Search for the cell housing the specified text and yield its (x, y) center coordinate. 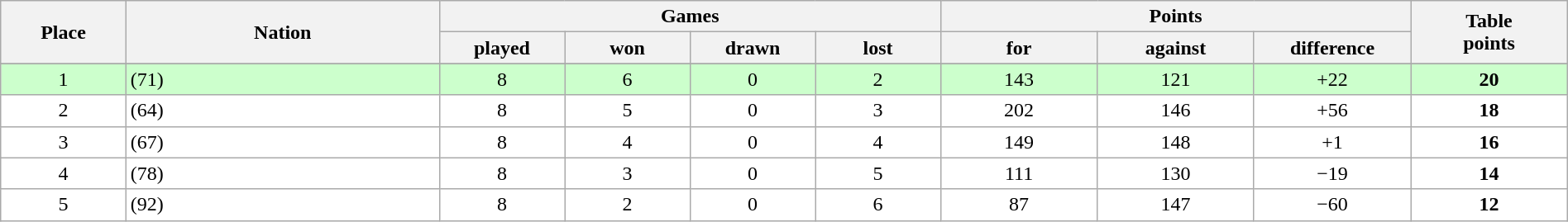
148 (1176, 142)
won (628, 48)
87 (1019, 205)
111 (1019, 173)
(92) (283, 205)
+56 (1331, 111)
146 (1176, 111)
Place (64, 32)
drawn (753, 48)
121 (1176, 79)
(78) (283, 173)
against (1176, 48)
14 (1489, 173)
−60 (1331, 205)
(64) (283, 111)
(67) (283, 142)
difference (1331, 48)
Tablepoints (1489, 32)
149 (1019, 142)
130 (1176, 173)
202 (1019, 111)
1 (64, 79)
Points (1175, 17)
18 (1489, 111)
12 (1489, 205)
Nation (283, 32)
lost (878, 48)
+1 (1331, 142)
+22 (1331, 79)
147 (1176, 205)
143 (1019, 79)
for (1019, 48)
−19 (1331, 173)
played (502, 48)
Games (690, 17)
16 (1489, 142)
(71) (283, 79)
20 (1489, 79)
